Scan for the cell matching the given text and deliver its (X, Y) coordinate at center. 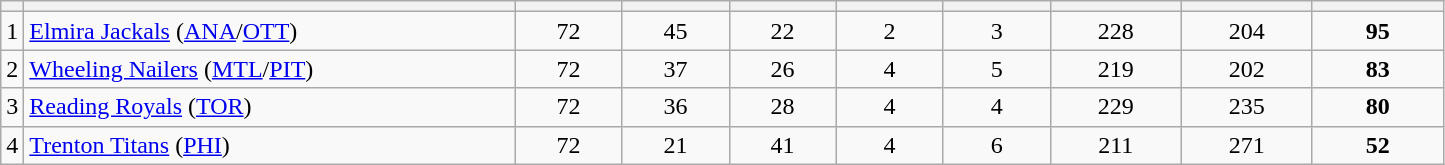
235 (1246, 107)
229 (1116, 107)
Elmira Jackals (ANA/OTT) (270, 31)
41 (782, 145)
202 (1246, 69)
211 (1116, 145)
204 (1246, 31)
Wheeling Nailers (MTL/PIT) (270, 69)
22 (782, 31)
28 (782, 107)
Reading Royals (TOR) (270, 107)
80 (1378, 107)
219 (1116, 69)
36 (676, 107)
26 (782, 69)
6 (996, 145)
228 (1116, 31)
52 (1378, 145)
83 (1378, 69)
271 (1246, 145)
21 (676, 145)
95 (1378, 31)
45 (676, 31)
1 (12, 31)
37 (676, 69)
Trenton Titans (PHI) (270, 145)
5 (996, 69)
